Locate the cell with the specified text and output its [x, y] center coordinate. 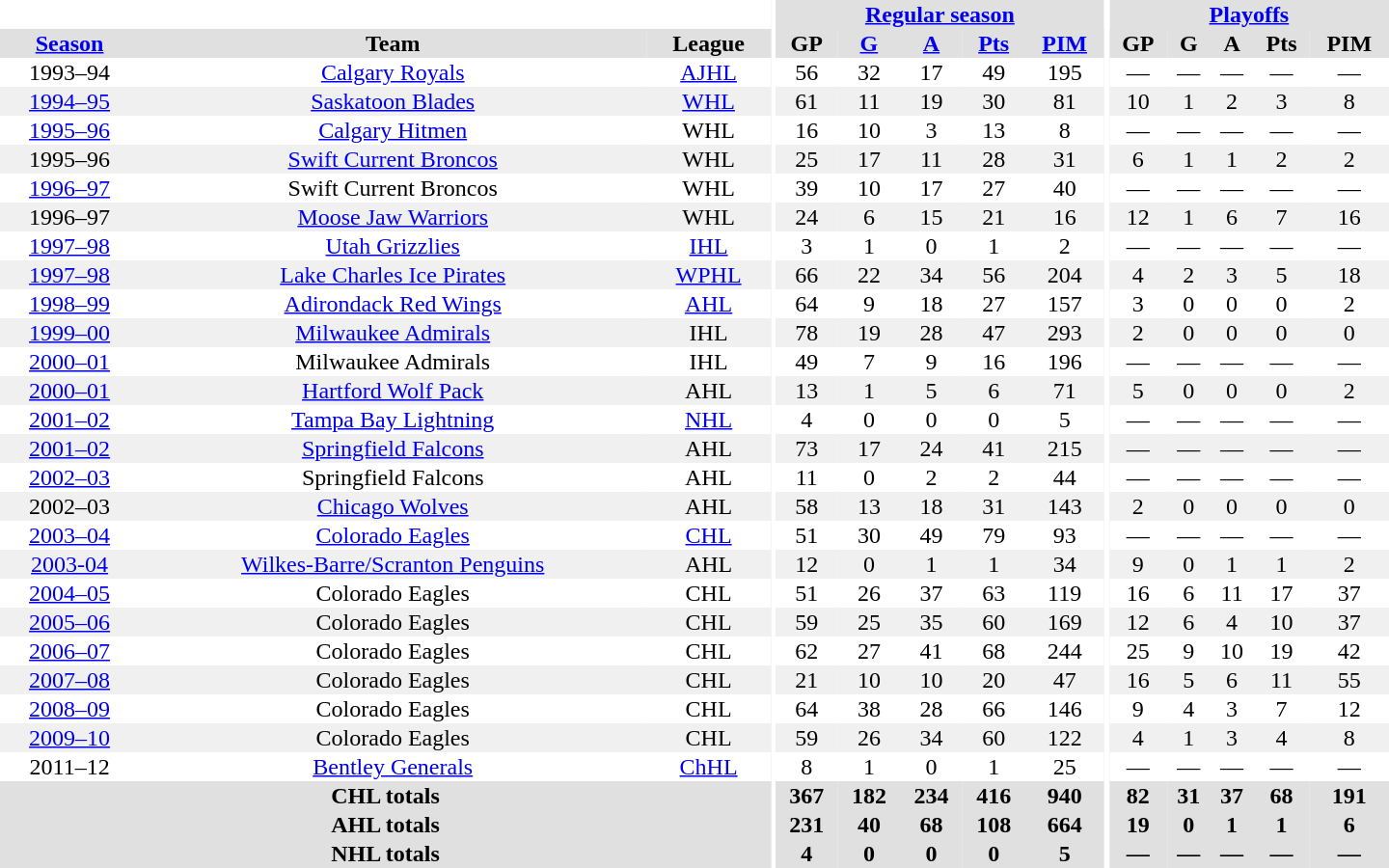
Adirondack Red Wings [393, 304]
15 [932, 217]
81 [1064, 101]
2011–12 [69, 767]
1998–99 [69, 304]
204 [1064, 275]
2004–05 [69, 593]
196 [1064, 362]
20 [994, 680]
1993–94 [69, 72]
195 [1064, 72]
78 [806, 333]
Season [69, 43]
League [708, 43]
38 [870, 709]
44 [1064, 477]
2007–08 [69, 680]
143 [1064, 506]
Team [393, 43]
Chicago Wolves [393, 506]
22 [870, 275]
2009–10 [69, 738]
293 [1064, 333]
664 [1064, 825]
231 [806, 825]
Wilkes-Barre/Scranton Penguins [393, 564]
215 [1064, 448]
58 [806, 506]
244 [1064, 651]
55 [1348, 680]
Saskatoon Blades [393, 101]
367 [806, 796]
82 [1138, 796]
Moose Jaw Warriors [393, 217]
39 [806, 188]
32 [870, 72]
NHL totals [386, 854]
NHL [708, 420]
Hartford Wolf Pack [393, 391]
416 [994, 796]
1999–00 [69, 333]
ChHL [708, 767]
157 [1064, 304]
79 [994, 535]
2008–09 [69, 709]
93 [1064, 535]
Calgary Hitmen [393, 130]
42 [1348, 651]
WPHL [708, 275]
Lake Charles Ice Pirates [393, 275]
234 [932, 796]
35 [932, 622]
63 [994, 593]
Bentley Generals [393, 767]
62 [806, 651]
61 [806, 101]
Playoffs [1249, 14]
191 [1348, 796]
73 [806, 448]
Calgary Royals [393, 72]
122 [1064, 738]
AJHL [708, 72]
AHL totals [386, 825]
1994–95 [69, 101]
169 [1064, 622]
146 [1064, 709]
2005–06 [69, 622]
CHL totals [386, 796]
2006–07 [69, 651]
2003–04 [69, 535]
71 [1064, 391]
108 [994, 825]
Regular season [940, 14]
940 [1064, 796]
Tampa Bay Lightning [393, 420]
Utah Grizzlies [393, 246]
182 [870, 796]
2003-04 [69, 564]
119 [1064, 593]
